From the cell containing the given text, extract its center point as [X, Y] coordinate. 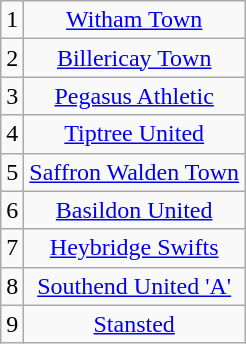
Pegasus Athletic [134, 96]
Basildon United [134, 210]
3 [12, 96]
1 [12, 20]
9 [12, 324]
5 [12, 172]
Saffron Walden Town [134, 172]
4 [12, 134]
2 [12, 58]
6 [12, 210]
Billericay Town [134, 58]
Tiptree United [134, 134]
8 [12, 286]
Witham Town [134, 20]
Stansted [134, 324]
Southend United 'A' [134, 286]
7 [12, 248]
Heybridge Swifts [134, 248]
